Find where the given text appears and provide that cell's center as (X, Y) coordinate. 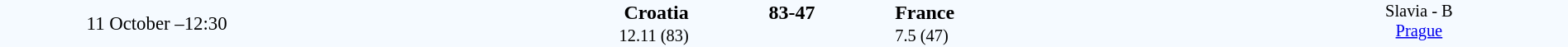
12.11 (83) (501, 36)
83-47 (791, 12)
7.5 (47) (1082, 36)
France (1082, 12)
11 October –12:30 (157, 23)
Slavia - B Prague (1419, 23)
Croatia (501, 12)
